Capture the cell that displays the provided text and extract its (x, y) central coordinate. 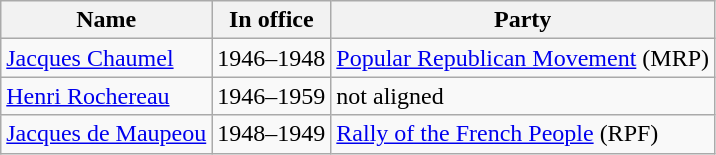
Henri Rochereau (106, 96)
1946–1959 (272, 96)
not aligned (523, 96)
Jacques Chaumel (106, 58)
Party (523, 20)
1946–1948 (272, 58)
1948–1949 (272, 134)
Rally of the French People (RPF) (523, 134)
In office (272, 20)
Popular Republican Movement (MRP) (523, 58)
Name (106, 20)
Jacques de Maupeou (106, 134)
